Provide the [X, Y] coordinate of the cell's center where the given text is located.  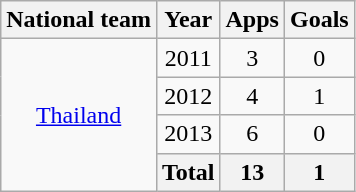
Year [188, 20]
4 [252, 96]
2012 [188, 96]
13 [252, 172]
3 [252, 58]
National team [79, 20]
2011 [188, 58]
6 [252, 134]
Apps [252, 20]
2013 [188, 134]
Thailand [79, 115]
Total [188, 172]
Goals [319, 20]
